Scan for the cell matching the given text and deliver its [x, y] coordinate at center. 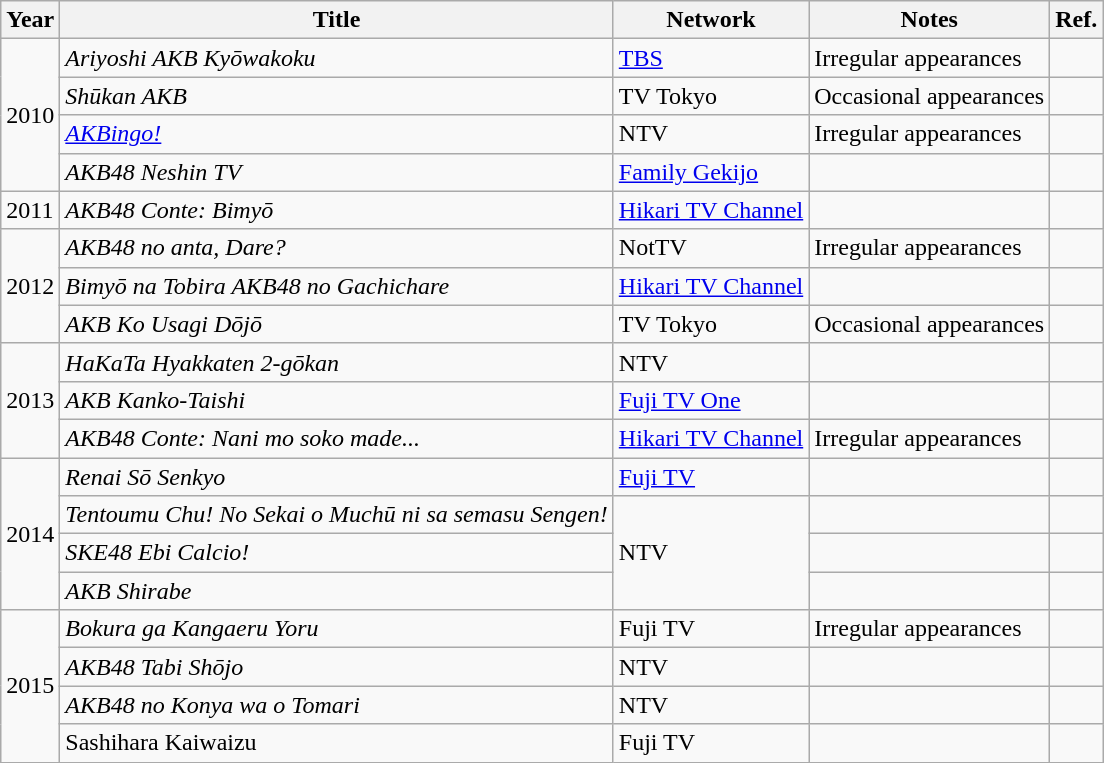
HaKaTa Hyakkaten 2-gōkan [336, 362]
Family Gekijo [710, 172]
Bokura ga Kangaeru Yoru [336, 629]
AKB Shirabe [336, 591]
Year [30, 20]
Ref. [1076, 20]
NotTV [710, 248]
Notes [930, 20]
2012 [30, 286]
Ariyoshi AKB Kyōwakoku [336, 58]
AKB48 no Konya wa o Tomari [336, 705]
AKBingo! [336, 134]
Title [336, 20]
2014 [30, 534]
Tentoumu Chu! No Sekai o Muchū ni sa semasu Sengen! [336, 515]
AKB48 Conte: Nani mo soko made... [336, 438]
SKE48 Ebi Calcio! [336, 553]
Shūkan AKB [336, 96]
2011 [30, 210]
AKB Ko Usagi Dōjō [336, 324]
2013 [30, 400]
AKB48 Conte: Bimyō [336, 210]
2015 [30, 686]
AKB48 Neshin TV [336, 172]
Network [710, 20]
Sashihara Kaiwaizu [336, 743]
2010 [30, 115]
AKB48 Tabi Shōjo [336, 667]
Fuji TV One [710, 400]
AKB Kanko-Taishi [336, 400]
Renai Sō Senkyo [336, 477]
Bimyō na Tobira AKB48 no Gachichare [336, 286]
AKB48 no anta, Dare? [336, 248]
TBS [710, 58]
